Scan for the cell matching the given text and deliver its (x, y) coordinate at center. 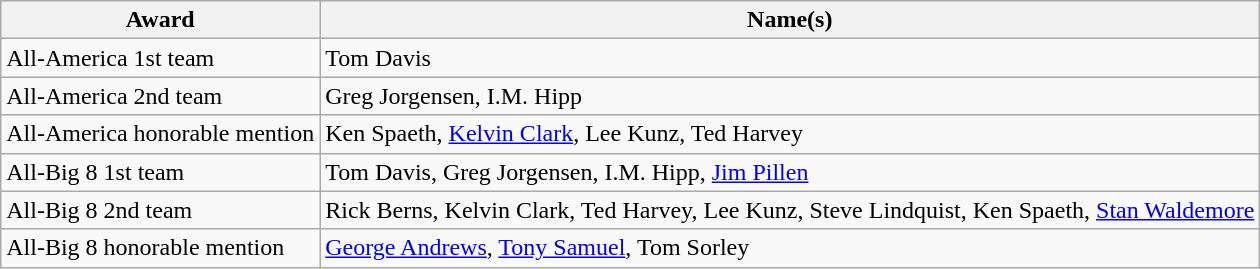
All-America 2nd team (160, 96)
Greg Jorgensen, I.M. Hipp (790, 96)
Award (160, 20)
Rick Berns, Kelvin Clark, Ted Harvey, Lee Kunz, Steve Lindquist, Ken Spaeth, Stan Waldemore (790, 210)
All-America honorable mention (160, 134)
All-Big 8 2nd team (160, 210)
George Andrews, Tony Samuel, Tom Sorley (790, 248)
Ken Spaeth, Kelvin Clark, Lee Kunz, Ted Harvey (790, 134)
Tom Davis, Greg Jorgensen, I.M. Hipp, Jim Pillen (790, 172)
All-Big 8 honorable mention (160, 248)
All-Big 8 1st team (160, 172)
All-America 1st team (160, 58)
Tom Davis (790, 58)
Name(s) (790, 20)
